Return [x, y] of the center of cell containing provided text 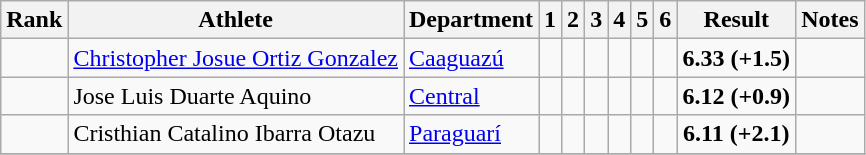
Notes [830, 20]
Rank [34, 20]
Cristhian Catalino Ibarra Otazu [236, 134]
4 [620, 20]
Christopher Josue Ortiz Gonzalez [236, 58]
1 [550, 20]
5 [642, 20]
2 [574, 20]
6.11 (+2.1) [736, 134]
Central [472, 96]
Jose Luis Duarte Aquino [236, 96]
6 [666, 20]
6.33 (+1.5) [736, 58]
3 [596, 20]
Result [736, 20]
Caaguazú [472, 58]
Athlete [236, 20]
Paraguarí [472, 134]
Department [472, 20]
6.12 (+0.9) [736, 96]
